Locate the cell with the specified text and output its [x, y] center coordinate. 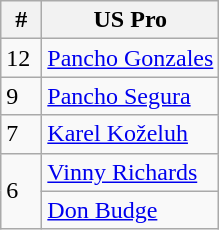
Karel Koželuh [130, 134]
12 [22, 58]
# [22, 20]
Pancho Segura [130, 96]
6 [22, 191]
US Pro [130, 20]
7 [22, 134]
Don Budge [130, 210]
Vinny Richards [130, 172]
9 [22, 96]
Pancho Gonzales [130, 58]
